Search for the cell housing the specified text and yield its [X, Y] center coordinate. 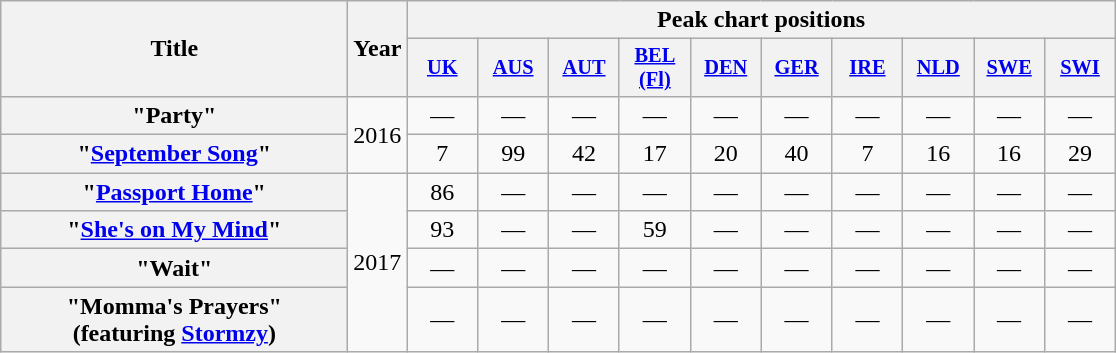
17 [654, 154]
Peak chart positions [762, 20]
IRE [868, 68]
SWE [1010, 68]
40 [796, 154]
86 [442, 192]
59 [654, 230]
20 [726, 154]
AUS [514, 68]
AUT [584, 68]
"Momma's Prayers"(featuring Stormzy) [174, 320]
29 [1080, 154]
UK [442, 68]
NLD [938, 68]
"September Song" [174, 154]
2016 [378, 134]
SWI [1080, 68]
93 [442, 230]
99 [514, 154]
GER [796, 68]
"Wait" [174, 268]
BEL(Fl) [654, 68]
Year [378, 49]
"Passport Home" [174, 192]
42 [584, 154]
2017 [378, 262]
Title [174, 49]
DEN [726, 68]
"Party" [174, 115]
"She's on My Mind" [174, 230]
